Identify which cell holds the provided text, then report its (X, Y) central coordinate. 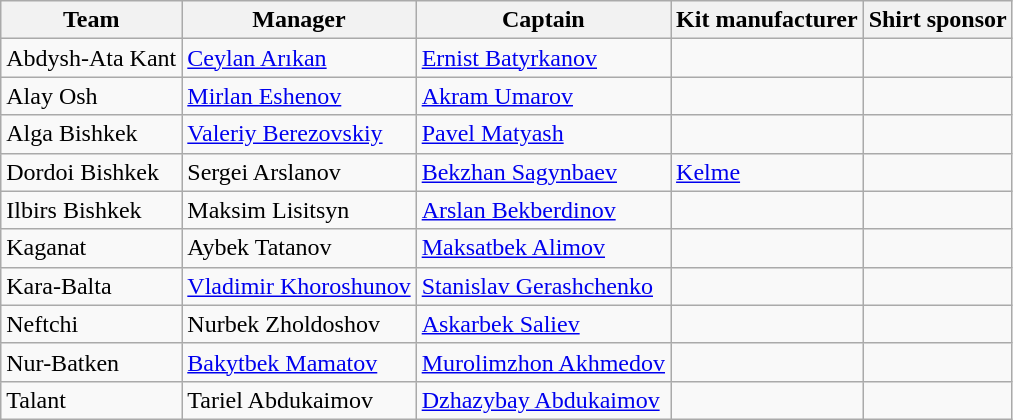
Ernist Batyrkanov (543, 58)
Dzhazybay Abdukaimov (543, 400)
Pavel Matyash (543, 134)
Askarbek Saliev (543, 324)
Kelme (768, 172)
Kaganat (92, 248)
Kara-Balta (92, 286)
Abdysh-Ata Kant (92, 58)
Nurbek Zholdoshov (299, 324)
Tariel Abdukaimov (299, 400)
Nur-Batken (92, 362)
Manager (299, 20)
Stanislav Gerashchenko (543, 286)
Sergei Arslanov (299, 172)
Valeriy Berezovskiy (299, 134)
Captain (543, 20)
Ilbirs Bishkek (92, 210)
Talant (92, 400)
Murolimzhon Akhmedov (543, 362)
Arslan Bekberdinov (543, 210)
Bakytbek Mamatov (299, 362)
Dordoi Bishkek (92, 172)
Alay Osh (92, 96)
Vladimir Khoroshunov (299, 286)
Kit manufacturer (768, 20)
Alga Bishkek (92, 134)
Mirlan Eshenov (299, 96)
Neftchi (92, 324)
Maksim Lisitsyn (299, 210)
Ceylan Arıkan (299, 58)
Maksatbek Alimov (543, 248)
Bekzhan Sagynbaev (543, 172)
Team (92, 20)
Aybek Tatanov (299, 248)
Shirt sponsor (938, 20)
Akram Umarov (543, 96)
